Capture the cell that displays the provided text and extract its [X, Y] central coordinate. 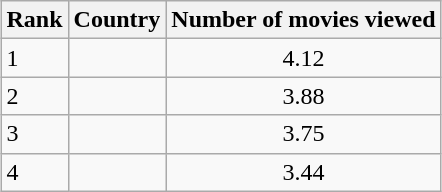
Number of movies viewed [304, 20]
4.12 [304, 58]
1 [34, 58]
Country [117, 20]
4 [34, 172]
3.88 [304, 96]
3.75 [304, 134]
Rank [34, 20]
2 [34, 96]
3 [34, 134]
3.44 [304, 172]
